Detect which cell encompasses the target text, then output its (X, Y) center coordinate. 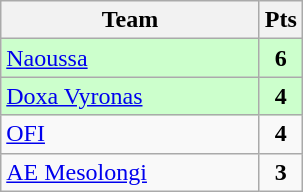
Naoussa (130, 58)
Team (130, 20)
6 (280, 58)
3 (280, 172)
Pts (280, 20)
AE Mesolongi (130, 172)
Doxa Vyronas (130, 96)
OFI (130, 134)
